Pinpoint the cell where the given text exists, returning its [x, y] midpoint coordinate. 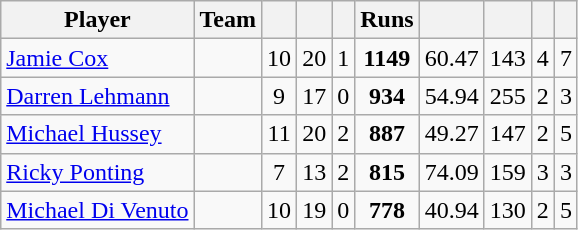
1 [344, 58]
887 [387, 134]
49.27 [452, 134]
17 [314, 96]
Darren Lehmann [98, 96]
4 [542, 58]
Player [98, 20]
60.47 [452, 58]
19 [314, 210]
130 [508, 210]
147 [508, 134]
Team [228, 20]
13 [314, 172]
Jamie Cox [98, 58]
815 [387, 172]
143 [508, 58]
54.94 [452, 96]
40.94 [452, 210]
1149 [387, 58]
Ricky Ponting [98, 172]
778 [387, 210]
159 [508, 172]
Michael Hussey [98, 134]
Michael Di Venuto [98, 210]
9 [280, 96]
934 [387, 96]
11 [280, 134]
74.09 [452, 172]
255 [508, 96]
Runs [387, 20]
